Capture the cell that displays the provided text and extract its [X, Y] central coordinate. 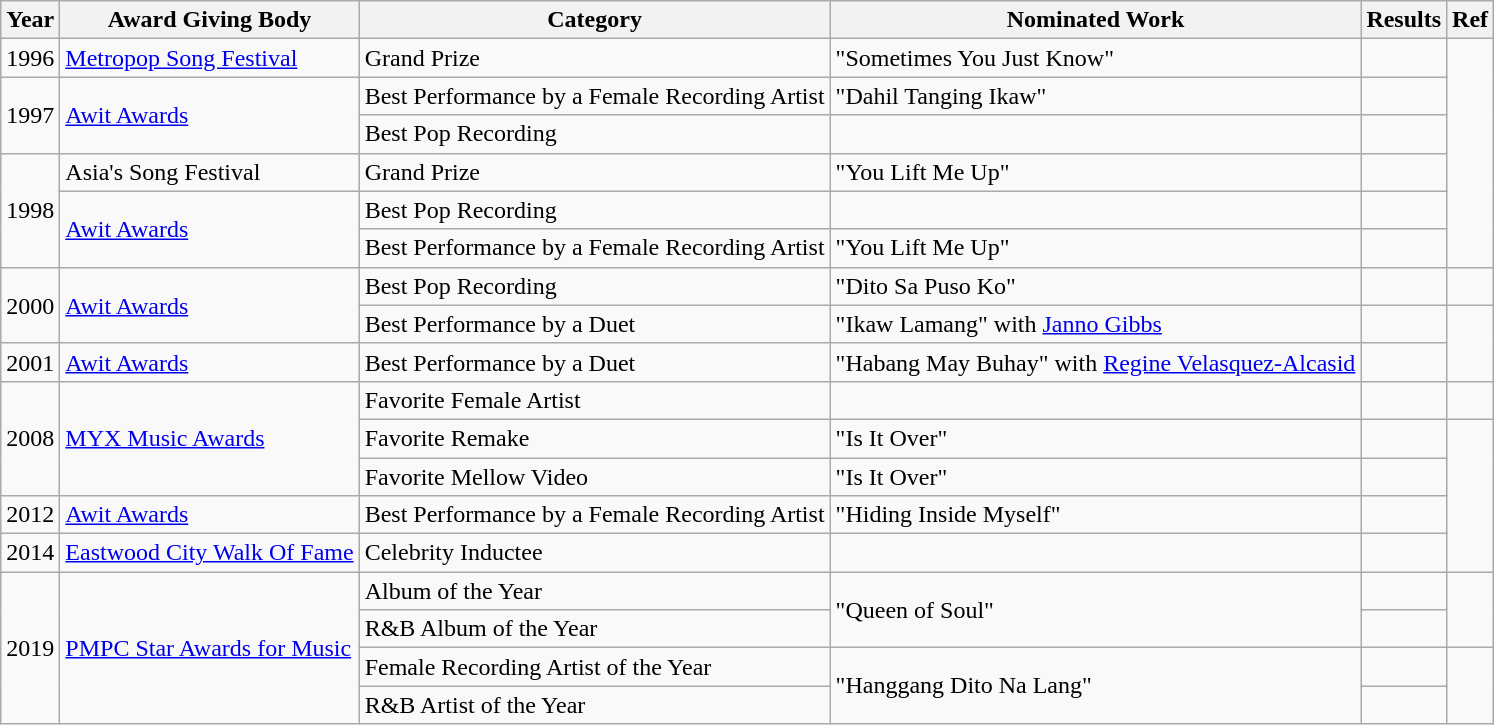
Results [1404, 20]
R&B Album of the Year [594, 629]
Nominated Work [1096, 20]
Celebrity Inductee [594, 553]
2012 [30, 515]
2019 [30, 648]
"Ikaw Lamang" with Janno Gibbs [1096, 324]
"Dito Sa Puso Ko" [1096, 286]
Ref [1470, 20]
1996 [30, 58]
MYX Music Awards [210, 438]
1997 [30, 115]
Year [30, 20]
"Queen of Soul" [1096, 610]
Female Recording Artist of the Year [594, 667]
Asia's Song Festival [210, 172]
Category [594, 20]
Favorite Mellow Video [594, 477]
2014 [30, 553]
Favorite Female Artist [594, 400]
R&B Artist of the Year [594, 705]
"Dahil Tanging Ikaw" [1096, 96]
"Habang May Buhay" with Regine Velasquez-Alcasid [1096, 362]
Favorite Remake [594, 438]
"Sometimes You Just Know" [1096, 58]
2008 [30, 438]
1998 [30, 210]
Eastwood City Walk Of Fame [210, 553]
Album of the Year [594, 591]
2000 [30, 305]
Metropop Song Festival [210, 58]
Award Giving Body [210, 20]
"Hiding Inside Myself" [1096, 515]
"Hanggang Dito Na Lang" [1096, 686]
2001 [30, 362]
PMPC Star Awards for Music [210, 648]
